Output the (X, Y) coordinate of the center of the cell containing the given text.  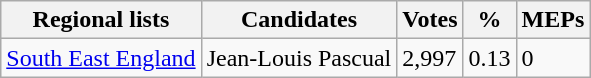
Votes (430, 20)
0 (553, 58)
South East England (101, 58)
Regional lists (101, 20)
MEPs (553, 20)
Jean-Louis Pascual (299, 58)
2,997 (430, 58)
Candidates (299, 20)
0.13 (490, 58)
% (490, 20)
